Locate the cell with the specified text and output its [X, Y] center coordinate. 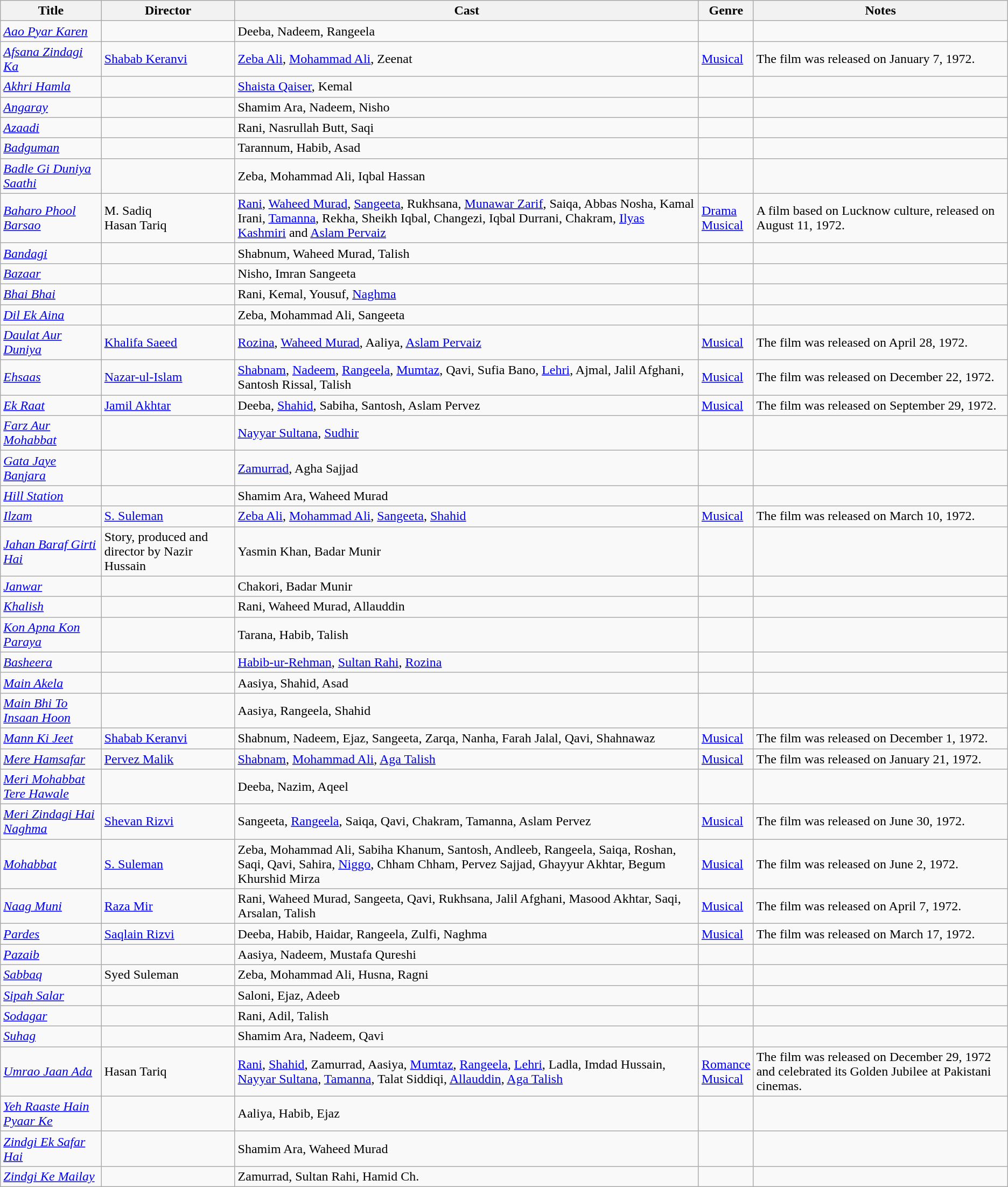
The film was released on April 28, 1972. [880, 342]
Afsana Zindagi Ka [51, 59]
Tarannum, Habib, Asad [466, 148]
M. SadiqHasan Tariq [168, 218]
Angaray [51, 107]
The film was released on June 30, 1972. [880, 821]
Nisho, Imran Sangeeta [466, 273]
Aao Pyar Karen [51, 31]
Story, produced and director by Nazir Hussain [168, 551]
Shamim Ara, Nadeem, Nisho [466, 107]
Zeba, Mohammad Ali, Sangeeta [466, 315]
Gata Jaye Banjara [51, 468]
Zindgi Ke Mailay [51, 1176]
Pardes [51, 934]
Rani, Shahid, Zamurrad, Aasiya, Mumtaz, Rangeela, Lehri, Ladla, Imdad Hussain, Nayyar Sultana, Tamanna, Talat Siddiqi, Allauddin, Aga Talish [466, 1071]
Shaista Qaiser, Kemal [466, 87]
Deeba, Nazim, Aqeel [466, 787]
Raza Mir [168, 907]
Hill Station [51, 496]
Badguman [51, 148]
The film was released on December 29, 1972 and celebrated its Golden Jubilee at Pakistani cinemas. [880, 1071]
Deeba, Nadeem, Rangeela [466, 31]
Deeba, Shahid, Sabiha, Santosh, Aslam Pervez [466, 405]
The film was released on January 7, 1972. [880, 59]
Daulat Aur Duniya [51, 342]
Shabnam, Mohammad Ali, Aga Talish [466, 758]
Zeba Ali, Mohammad Ali, Sangeeta, Shahid [466, 516]
The film was released on April 7, 1972. [880, 907]
Badle Gi Duniya Saathi [51, 175]
Shabnum, Nadeem, Ejaz, Sangeeta, Zarqa, Nanha, Farah Jalal, Qavi, Shahnawaz [466, 738]
Aasiya, Rangeela, Shahid [466, 711]
Bandagi [51, 253]
Dil Ek Aina [51, 315]
Romance Musical [726, 1071]
Rani, Waheed Murad, Allauddin [466, 607]
Zindgi Ek Safar Hai [51, 1149]
Ek Raat [51, 405]
Azaadi [51, 128]
Basheera [51, 662]
Jamil Akhtar [168, 405]
Farz Aur Mohabbat [51, 433]
Saloni, Ejaz, Adeeb [466, 995]
The film was released on December 1, 1972. [880, 738]
Title [51, 11]
Meri Zindagi Hai Naghma [51, 821]
Mohabbat [51, 864]
Khalifa Saeed [168, 342]
Sangeeta, Rangeela, Saiqa, Qavi, Chakram, Tamanna, Aslam Pervez [466, 821]
Yasmin Khan, Badar Munir [466, 551]
Mere Hamsafar [51, 758]
Shabnum, Waheed Murad, Talish [466, 253]
Zeba, Mohammad Ali, Husna, Ragni [466, 975]
Habib-ur-Rehman, Sultan Rahi, Rozina [466, 662]
Deeba, Habib, Haidar, Rangeela, Zulfi, Naghma [466, 934]
Akhri Hamla [51, 87]
Main Akela [51, 683]
Notes [880, 11]
Chakori, Badar Munir [466, 586]
Rani, Kemal, Yousuf, Naghma [466, 294]
The film was released on December 22, 1972. [880, 378]
Naag Muni [51, 907]
Zamurrad, Sultan Rahi, Hamid Ch. [466, 1176]
Sipah Salar [51, 995]
Ilzam [51, 516]
Ehsaas [51, 378]
Jahan Baraf Girti Hai [51, 551]
Zeba, Mohammad Ali, Iqbal Hassan [466, 175]
The film was released on September 29, 1972. [880, 405]
Rani, Adil, Talish [466, 1016]
Main Bhi To Insaan Hoon [51, 711]
Aaliya, Habib, Ejaz [466, 1113]
Bhai Bhai [51, 294]
Shabnam, Nadeem, Rangeela, Mumtaz, Qavi, Sufia Bano, Lehri, Ajmal, Jalil Afghani, Santosh Rissal, Talish [466, 378]
Rani, Waheed Murad, Sangeeta, Qavi, Rukhsana, Jalil Afghani, Masood Akhtar, Saqi, Arsalan, Talish [466, 907]
Kon Apna Kon Paraya [51, 634]
Syed Suleman [168, 975]
Pazaib [51, 954]
Sodagar [51, 1016]
The film was released on March 10, 1972. [880, 516]
The film was released on March 17, 1972. [880, 934]
Meri Mohabbat Tere Hawale [51, 787]
Aasiya, Shahid, Asad [466, 683]
Mann Ki Jeet [51, 738]
Baharo Phool Barsao [51, 218]
Bazaar [51, 273]
Shevan Rizvi [168, 821]
Genre [726, 11]
Nazar-ul-Islam [168, 378]
Director [168, 11]
Zeba Ali, Mohammad Ali, Zeenat [466, 59]
Aasiya, Nadeem, Mustafa Qureshi [466, 954]
Suhag [51, 1036]
Saqlain Rizvi [168, 934]
The film was released on January 21, 1972. [880, 758]
Nayyar Sultana, Sudhir [466, 433]
Yeh Raaste Hain Pyaar Ke [51, 1113]
Drama Musical [726, 218]
Shamim Ara, Nadeem, Qavi [466, 1036]
Janwar [51, 586]
Sabbaq [51, 975]
Zamurrad, Agha Sajjad [466, 468]
Pervez Malik [168, 758]
Hasan Tariq [168, 1071]
Cast [466, 11]
Rani, Nasrullah Butt, Saqi [466, 128]
A film based on Lucknow culture, released on August 11, 1972. [880, 218]
Khalish [51, 607]
Tarana, Habib, Talish [466, 634]
Rozina, Waheed Murad, Aaliya, Aslam Pervaiz [466, 342]
The film was released on June 2, 1972. [880, 864]
Umrao Jaan Ada [51, 1071]
